Pinpoint the cell where the given text exists, returning its [x, y] midpoint coordinate. 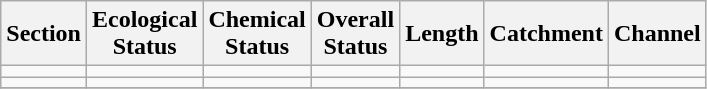
ChemicalStatus [257, 34]
Channel [657, 34]
OverallStatus [355, 34]
Length [442, 34]
Catchment [546, 34]
Section [44, 34]
EcologicalStatus [144, 34]
